Determine the [x, y] coordinate at the center of the cell enclosing the given text.  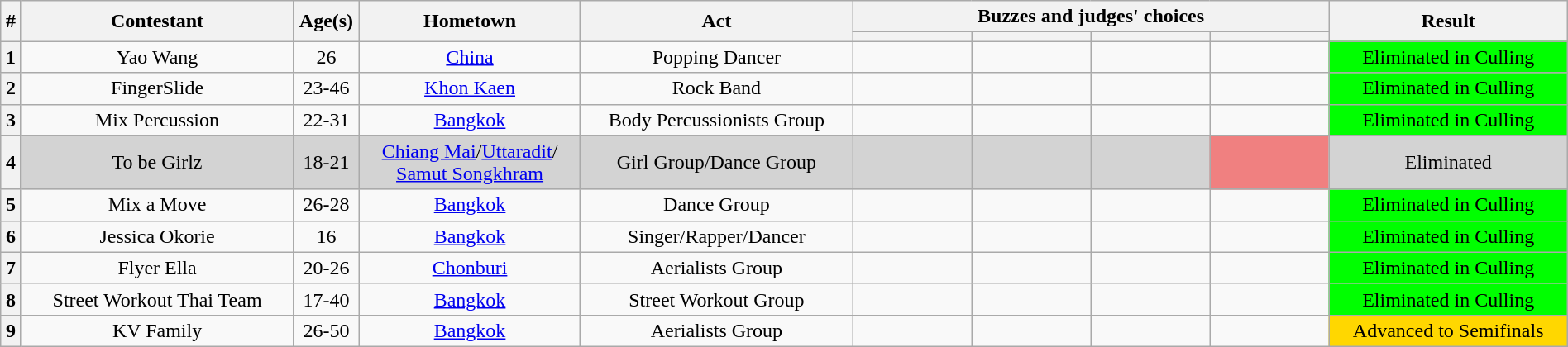
Chonburi [470, 268]
Rock Band [716, 88]
7 [12, 268]
3 [12, 120]
Flyer Ella [157, 268]
Act [716, 21]
2 [12, 88]
Mix a Move [157, 205]
Chiang Mai/Uttaradit/Samut Songkhram [470, 162]
9 [12, 330]
Body Percussionists Group [716, 120]
6 [12, 236]
Girl Group/Dance Group [716, 162]
# [12, 21]
26 [327, 57]
Singer/Rapper/Dancer [716, 236]
Hometown [470, 21]
Age(s) [327, 21]
26-28 [327, 205]
Contestant [157, 21]
To be Girlz [157, 162]
16 [327, 236]
23-46 [327, 88]
8 [12, 299]
Khon Kaen [470, 88]
Buzzes and judges' choices [1091, 17]
KV Family [157, 330]
5 [12, 205]
China [470, 57]
Result [1448, 21]
18-21 [327, 162]
Yao Wang [157, 57]
Eliminated [1448, 162]
20-26 [327, 268]
4 [12, 162]
Dance Group [716, 205]
17-40 [327, 299]
26-50 [327, 330]
Street Workout Thai Team [157, 299]
22-31 [327, 120]
Jessica Okorie [157, 236]
Mix Percussion [157, 120]
Advanced to Semifinals [1448, 330]
FingerSlide [157, 88]
Street Workout Group [716, 299]
Popping Dancer [716, 57]
1 [12, 57]
